From the cell containing the given text, extract its center point as [X, Y] coordinate. 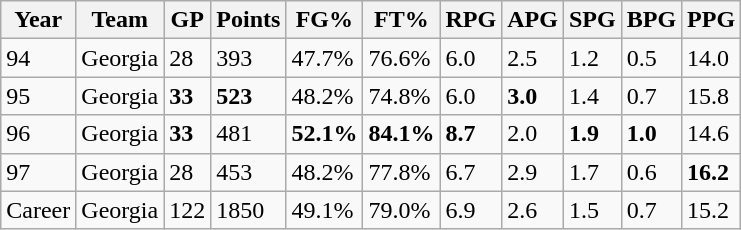
49.1% [324, 210]
97 [38, 172]
1.2 [592, 58]
15.2 [712, 210]
52.1% [324, 134]
1.9 [592, 134]
BPG [651, 20]
47.7% [324, 58]
1850 [248, 210]
3.0 [533, 96]
76.6% [402, 58]
77.8% [402, 172]
0.6 [651, 172]
14.6 [712, 134]
2.5 [533, 58]
1.7 [592, 172]
523 [248, 96]
2.9 [533, 172]
6.7 [471, 172]
84.1% [402, 134]
393 [248, 58]
0.5 [651, 58]
1.5 [592, 210]
PPG [712, 20]
FG% [324, 20]
16.2 [712, 172]
122 [188, 210]
APG [533, 20]
95 [38, 96]
79.0% [402, 210]
RPG [471, 20]
Points [248, 20]
2.0 [533, 134]
14.0 [712, 58]
74.8% [402, 96]
8.7 [471, 134]
SPG [592, 20]
96 [38, 134]
Year [38, 20]
FT% [402, 20]
2.6 [533, 210]
Career [38, 210]
15.8 [712, 96]
GP [188, 20]
94 [38, 58]
1.4 [592, 96]
Team [120, 20]
453 [248, 172]
481 [248, 134]
1.0 [651, 134]
6.9 [471, 210]
